Pinpoint the cell where the given text exists, returning its (x, y) midpoint coordinate. 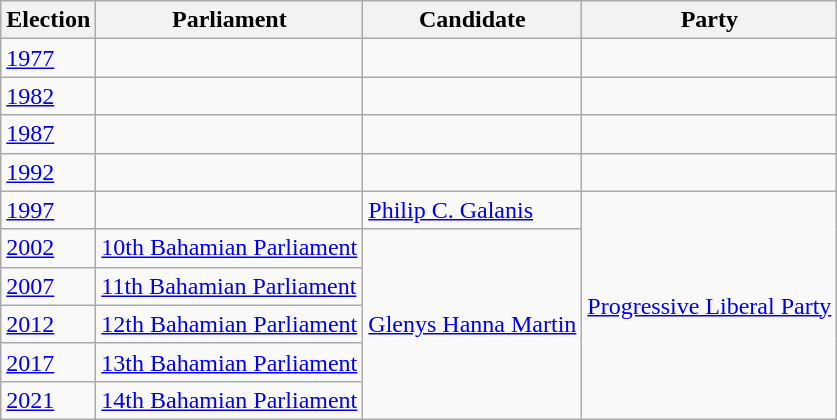
2017 (48, 362)
2007 (48, 286)
Glenys Hanna Martin (472, 324)
Progressive Liberal Party (710, 305)
Party (710, 20)
Candidate (472, 20)
Election (48, 20)
11th Bahamian Parliament (230, 286)
14th Bahamian Parliament (230, 400)
1997 (48, 210)
1982 (48, 96)
10th Bahamian Parliament (230, 248)
1987 (48, 134)
2002 (48, 248)
1992 (48, 172)
Parliament (230, 20)
12th Bahamian Parliament (230, 324)
2021 (48, 400)
Philip C. Galanis (472, 210)
13th Bahamian Parliament (230, 362)
1977 (48, 58)
2012 (48, 324)
